Extract the (X, Y) coordinate from the center of the cell holding the provided text.  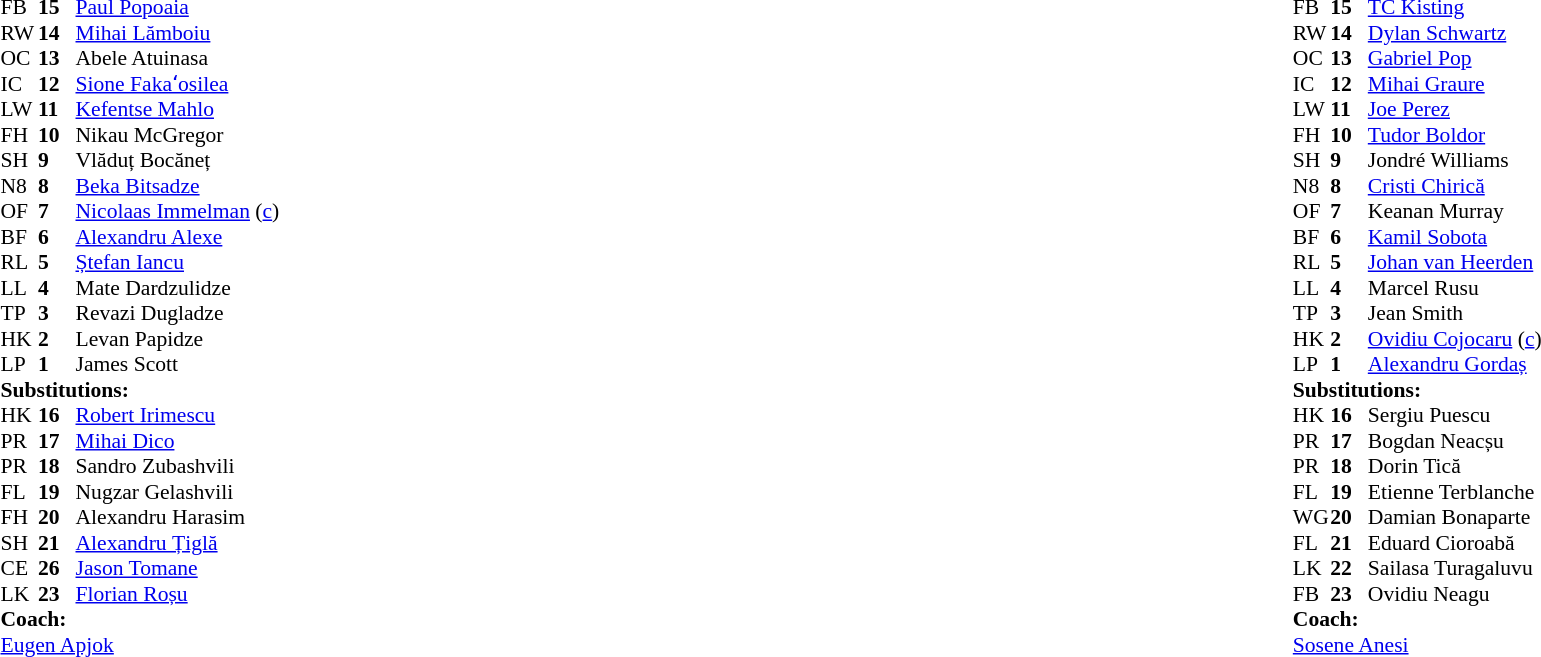
Substitutions: (140, 390)
Alexandru Țiglă (178, 543)
WG (1312, 517)
Nugzar Gelashvili (178, 492)
Mihai Lămboiu (178, 33)
Revazi Dugladze (178, 313)
James Scott (178, 365)
Nikau McGregor (178, 135)
Mate Dardzulidze (178, 288)
Alexandru Harasim (178, 517)
CE (19, 569)
Alexandru Alexe (178, 237)
Jason Tomane (178, 569)
Levan Papidze (178, 339)
Kefentse Mahlo (178, 109)
22 (1349, 569)
Nicolaas Immelman (c) (178, 211)
Beka Bitsadze (178, 186)
Mihai Dico (178, 441)
Robert Irimescu (178, 415)
Florian Roșu (178, 594)
Coach: (140, 619)
Abele Atuinasa (178, 59)
Sione Fakaʻosilea (178, 84)
FB (1312, 594)
Sandro Zubashvili (178, 467)
Ștefan Iancu (178, 263)
Vlăduț Bocăneț (178, 161)
26 (57, 569)
